Identify which cell holds the provided text, then report its [X, Y] central coordinate. 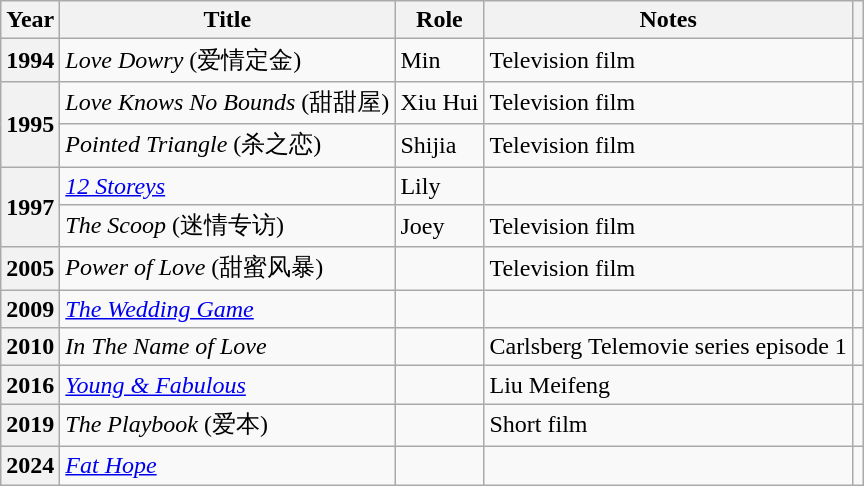
2024 [30, 465]
2005 [30, 268]
12 Storeys [228, 185]
1994 [30, 60]
Min [440, 60]
In The Name of Love [228, 347]
Shijia [440, 146]
Xiu Hui [440, 102]
Fat Hope [228, 465]
2016 [30, 385]
Love Knows No Bounds (甜甜屋) [228, 102]
Notes [668, 20]
The Wedding Game [228, 309]
Lily [440, 185]
Year [30, 20]
Pointed Triangle (杀之恋) [228, 146]
2019 [30, 426]
1995 [30, 124]
Joey [440, 226]
The Playbook (爱本) [228, 426]
Role [440, 20]
1997 [30, 206]
Short film [668, 426]
Carlsberg Telemovie series episode 1 [668, 347]
The Scoop (迷情专访) [228, 226]
Power of Love (甜蜜风暴) [228, 268]
Young & Fabulous [228, 385]
2009 [30, 309]
Liu Meifeng [668, 385]
Love Dowry (爱情定金) [228, 60]
2010 [30, 347]
Title [228, 20]
